Capture the cell that displays the provided text and extract its [x, y] central coordinate. 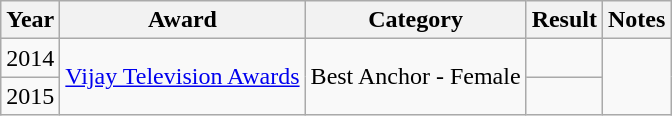
Vijay Television Awards [182, 77]
Award [182, 20]
Year [30, 20]
Notes [637, 20]
2014 [30, 58]
2015 [30, 96]
Category [416, 20]
Result [564, 20]
Best Anchor - Female [416, 77]
